Provide the [X, Y] coordinate of the cell's center where the given text is located.  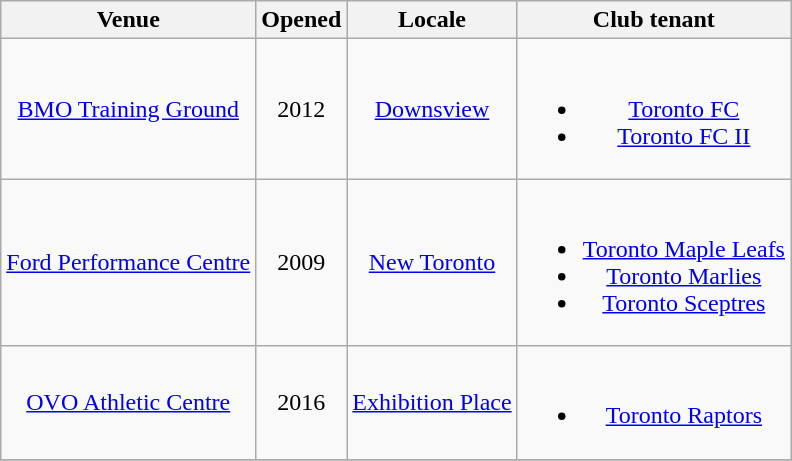
New Toronto [432, 262]
2009 [302, 262]
Toronto Maple LeafsToronto MarliesToronto Sceptres [654, 262]
BMO Training Ground [128, 109]
Downsview [432, 109]
Toronto Raptors [654, 402]
Ford Performance Centre [128, 262]
Club tenant [654, 20]
Toronto FCToronto FC II [654, 109]
Opened [302, 20]
OVO Athletic Centre [128, 402]
Exhibition Place [432, 402]
Locale [432, 20]
2016 [302, 402]
Venue [128, 20]
2012 [302, 109]
